Output the (X, Y) coordinate of the center of the cell containing the given text.  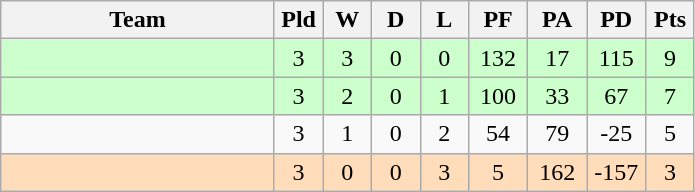
PD (616, 20)
67 (616, 96)
Pld (298, 20)
17 (558, 58)
9 (670, 58)
W (348, 20)
100 (498, 96)
162 (558, 172)
Team (138, 20)
PF (498, 20)
-25 (616, 134)
115 (616, 58)
L (444, 20)
7 (670, 96)
PA (558, 20)
33 (558, 96)
54 (498, 134)
D (396, 20)
-157 (616, 172)
79 (558, 134)
132 (498, 58)
Pts (670, 20)
